Find where the given text appears and provide that cell's center as (x, y) coordinate. 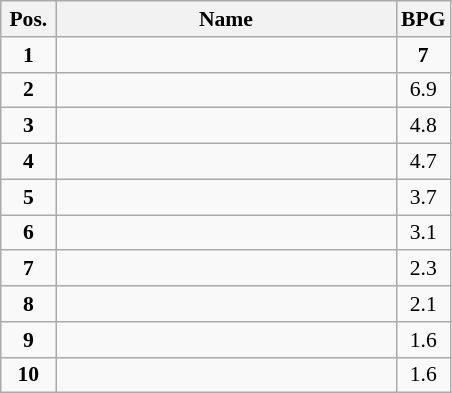
2 (28, 90)
4 (28, 162)
BPG (424, 19)
3 (28, 126)
8 (28, 304)
5 (28, 197)
Pos. (28, 19)
2.1 (424, 304)
2.3 (424, 269)
9 (28, 340)
3.7 (424, 197)
Name (226, 19)
1 (28, 55)
6 (28, 233)
3.1 (424, 233)
10 (28, 375)
4.8 (424, 126)
4.7 (424, 162)
6.9 (424, 90)
